Determine the (x, y) coordinate at the center of the cell enclosing the given text.  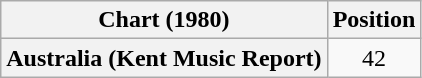
42 (374, 58)
Australia (Kent Music Report) (164, 58)
Chart (1980) (164, 20)
Position (374, 20)
